Capture the cell that displays the provided text and extract its [x, y] central coordinate. 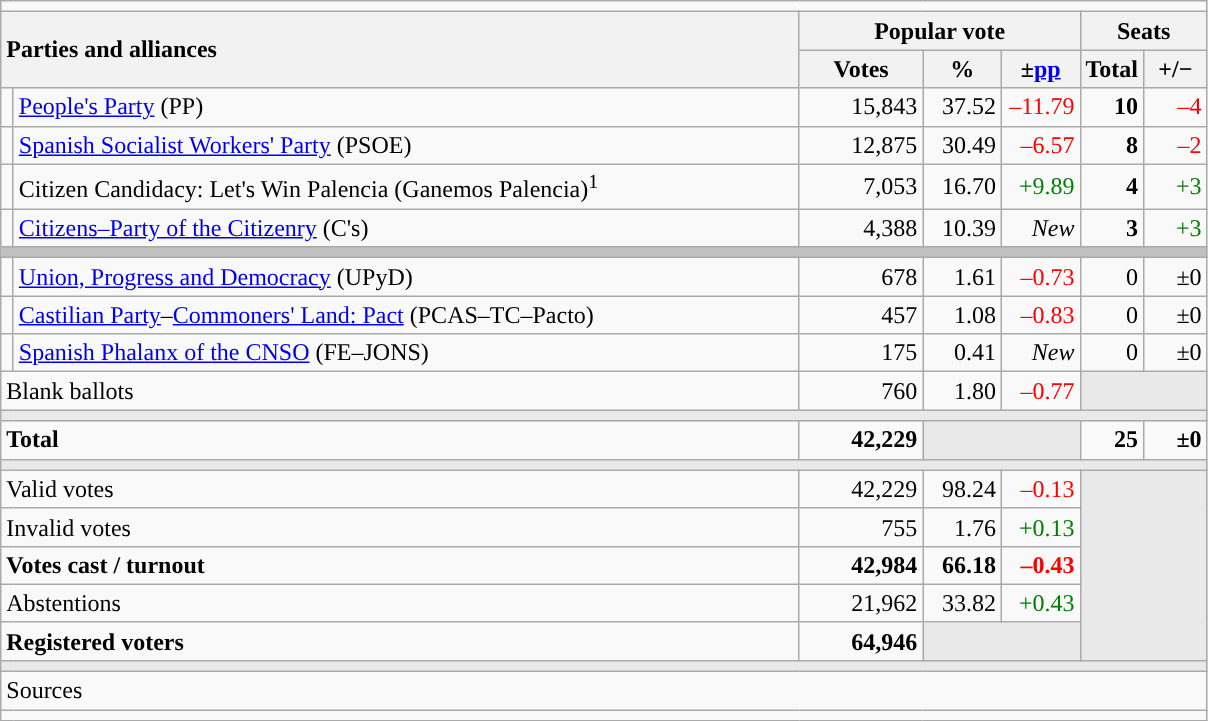
Votes cast / turnout [400, 565]
Sources [604, 691]
1.76 [962, 527]
37.52 [962, 107]
Parties and alliances [400, 50]
Popular vote [940, 31]
Votes [861, 69]
64,946 [861, 641]
–11.79 [1040, 107]
Invalid votes [400, 527]
Citizens–Party of the Citizenry (C's) [406, 228]
42,984 [861, 565]
–0.13 [1040, 489]
98.24 [962, 489]
–6.57 [1040, 145]
7,053 [861, 186]
–0.77 [1040, 391]
+/− [1176, 69]
1.08 [962, 315]
3 [1112, 228]
±pp [1040, 69]
16.70 [962, 186]
678 [861, 277]
Castilian Party–Commoners' Land: Pact (PCAS–TC–Pacto) [406, 315]
+9.89 [1040, 186]
0.41 [962, 353]
4,388 [861, 228]
15,843 [861, 107]
4 [1112, 186]
12,875 [861, 145]
+0.13 [1040, 527]
175 [861, 353]
–2 [1176, 145]
10.39 [962, 228]
People's Party (PP) [406, 107]
755 [861, 527]
Blank ballots [400, 391]
Spanish Phalanx of the CNSO (FE–JONS) [406, 353]
8 [1112, 145]
21,962 [861, 603]
Union, Progress and Democracy (UPyD) [406, 277]
% [962, 69]
Abstentions [400, 603]
Citizen Candidacy: Let's Win Palencia (Ganemos Palencia)1 [406, 186]
30.49 [962, 145]
25 [1112, 440]
10 [1112, 107]
Registered voters [400, 641]
Spanish Socialist Workers' Party (PSOE) [406, 145]
+0.43 [1040, 603]
Valid votes [400, 489]
1.61 [962, 277]
Seats [1144, 31]
760 [861, 391]
–0.83 [1040, 315]
–0.73 [1040, 277]
66.18 [962, 565]
1.80 [962, 391]
–4 [1176, 107]
33.82 [962, 603]
–0.43 [1040, 565]
457 [861, 315]
